Detect which cell encompasses the target text, then output its (x, y) center coordinate. 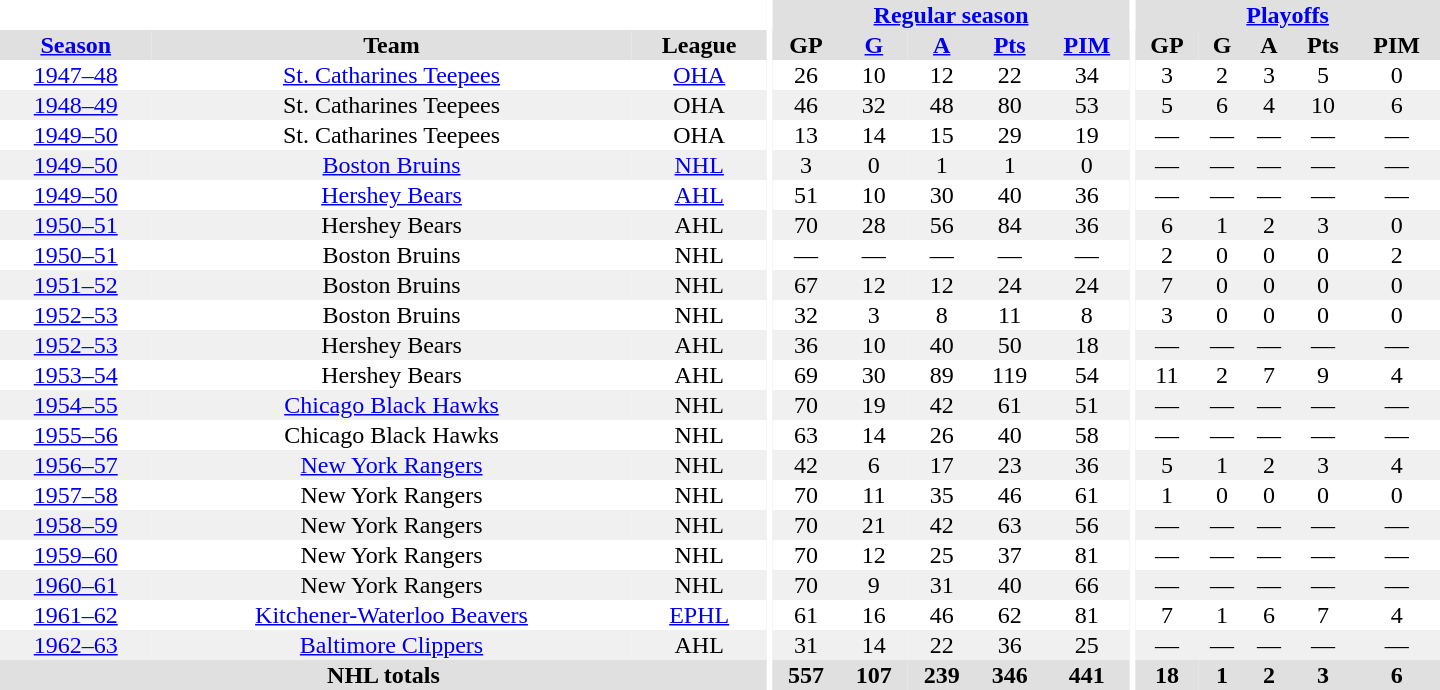
54 (1087, 375)
13 (806, 135)
23 (1010, 465)
21 (874, 525)
1947–48 (76, 75)
35 (942, 495)
67 (806, 285)
239 (942, 675)
80 (1010, 105)
League (700, 45)
1954–55 (76, 405)
1956–57 (76, 465)
58 (1087, 435)
15 (942, 135)
Playoffs (1288, 15)
EPHL (700, 615)
16 (874, 615)
28 (874, 225)
557 (806, 675)
29 (1010, 135)
346 (1010, 675)
1962–63 (76, 645)
NHL totals (384, 675)
Season (76, 45)
1960–61 (76, 585)
1953–54 (76, 375)
1957–58 (76, 495)
441 (1087, 675)
1951–52 (76, 285)
1961–62 (76, 615)
119 (1010, 375)
1958–59 (76, 525)
84 (1010, 225)
Baltimore Clippers (391, 645)
17 (942, 465)
Kitchener-Waterloo Beavers (391, 615)
89 (942, 375)
1959–60 (76, 555)
34 (1087, 75)
Team (391, 45)
50 (1010, 345)
37 (1010, 555)
Regular season (951, 15)
53 (1087, 105)
107 (874, 675)
1948–49 (76, 105)
69 (806, 375)
48 (942, 105)
62 (1010, 615)
1955–56 (76, 435)
66 (1087, 585)
